Provide the [X, Y] coordinate of the cell's center where the given text is located.  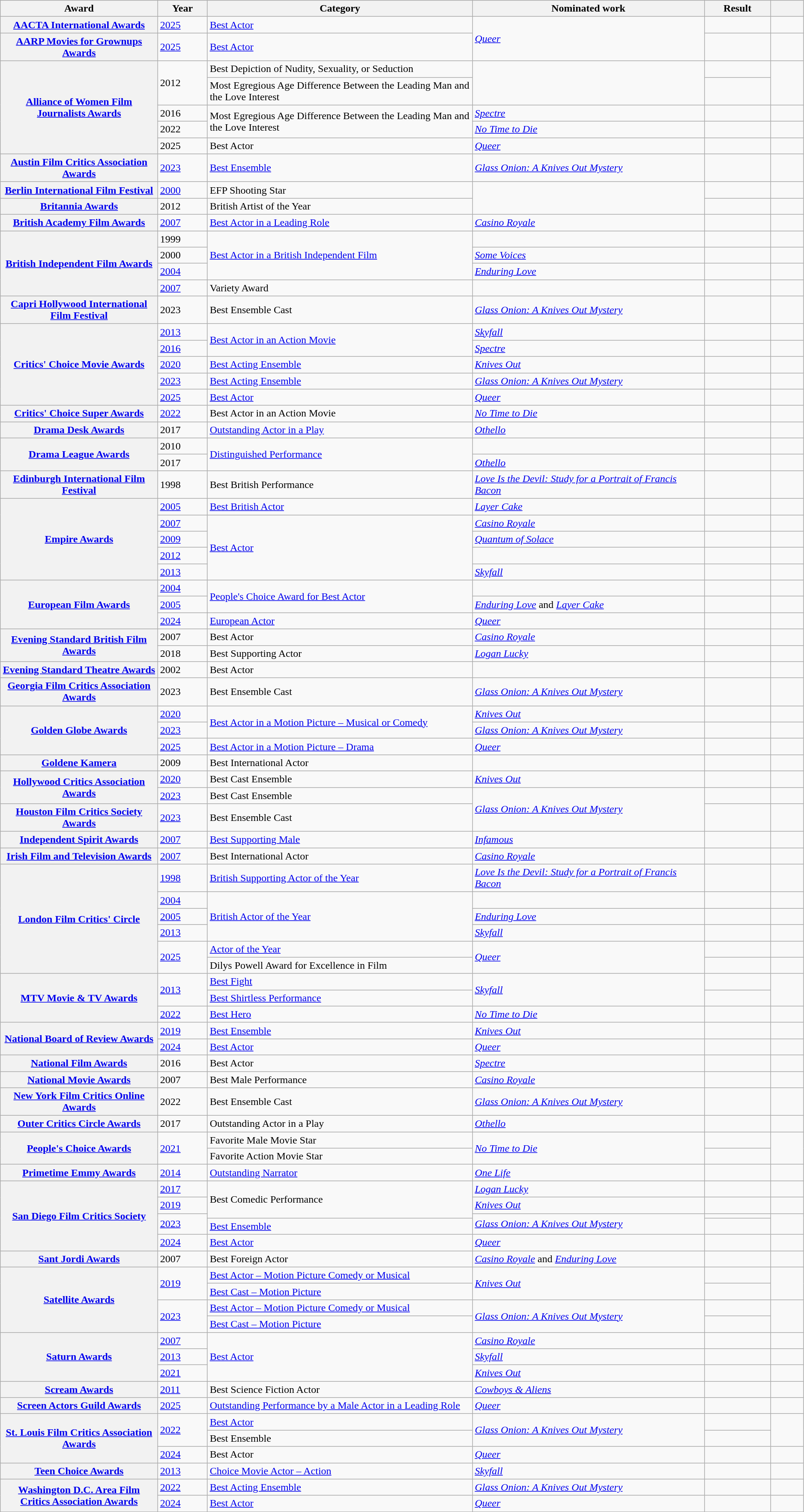
Sant Jordi Awards [79, 1259]
New York Film Critics Online Awards [79, 1102]
One Life [589, 1173]
Empire Awards [79, 539]
Variety Award [340, 288]
Best Science Fiction Actor [340, 1389]
Edinburgh International Film Festival [79, 484]
Best Actor in a Motion Picture – Drama [340, 746]
Georgia Film Critics Association Awards [79, 692]
Outer Critics Circle Awards [79, 1124]
Best Depiction of Nudity, Sexuality, or Seduction [340, 69]
Best Fight [340, 982]
Best Male Performance [340, 1079]
Goldene Kamera [79, 763]
Cowboys & Aliens [589, 1389]
Primetime Emmy Awards [79, 1173]
Critics' Choice Super Awards [79, 413]
St. Louis Film Critics Association Awards [79, 1438]
Casino Royale and Enduring Love [589, 1259]
Independent Spirit Awards [79, 840]
Best Shirtless Performance [340, 998]
Drama Desk Awards [79, 430]
Outstanding Narrator [340, 1173]
Best Actor in a Motion Picture – Musical or Comedy [340, 722]
National Film Awards [79, 1063]
Alliance of Women Film Journalists Awards [79, 107]
Quantum of Solace [589, 539]
Distinguished Performance [340, 454]
Hollywood Critics Association Awards [79, 787]
British Academy Film Awards [79, 222]
Best Actor in a Leading Role [340, 222]
Austin Film Critics Association Awards [79, 168]
Outstanding Performance by a Male Actor in a Leading Role [340, 1406]
Berlin International Film Festival [79, 190]
Drama League Awards [79, 454]
Capri Hollywood International Film Festival [79, 310]
British Actor of the Year [340, 916]
Saturn Awards [79, 1357]
Some Voices [589, 255]
British Artist of the Year [340, 206]
Dilys Powell Award for Excellence in Film [340, 965]
National Board of Review Awards [79, 1039]
London Film Critics' Circle [79, 919]
2002 [182, 670]
Year [182, 9]
2011 [182, 1389]
People's Choice Award for Best Actor [340, 596]
Golden Globe Awards [79, 730]
Favorite Action Movie Star [340, 1156]
Irish Film and Television Awards [79, 856]
AACTA International Awards [79, 25]
Nominated work [589, 9]
Enduring Love and Layer Cake [589, 605]
Screen Actors Guild Awards [79, 1406]
2014 [182, 1173]
Favorite Male Movie Star [340, 1140]
Teen Choice Awards [79, 1471]
EFP Shooting Star [340, 190]
1999 [182, 239]
2010 [182, 446]
Choice Movie Actor – Action [340, 1471]
Best Supporting Actor [340, 653]
People's Choice Awards [79, 1148]
Houston Film Critics Society Awards [79, 817]
Evening Standard British Film Awards [79, 645]
Scream Awards [79, 1389]
Evening Standard Theatre Awards [79, 670]
Layer Cake [589, 506]
Best Actor in a British Independent Film [340, 255]
European Actor [340, 621]
2018 [182, 653]
San Diego Film Critics Society [79, 1216]
European Film Awards [79, 605]
Best Comedic Performance [340, 1200]
Satellite Awards [79, 1299]
AARP Movies for Grownups Awards [79, 47]
Category [340, 9]
Britannia Awards [79, 206]
Award [79, 9]
Best Foreign Actor [340, 1259]
Best British Performance [340, 484]
British Supporting Actor of the Year [340, 878]
Actor of the Year [340, 949]
National Movie Awards [79, 1079]
MTV Movie & TV Awards [79, 998]
Best Hero [340, 1014]
Washington D.C. Area Film Critics Association Awards [79, 1495]
Infamous [589, 840]
Critics' Choice Movie Awards [79, 365]
Best Supporting Male [340, 840]
Result [738, 9]
Best British Actor [340, 506]
British Independent Film Awards [79, 263]
